For the text-containing cell, return its midpoint in [x, y] coordinate format. 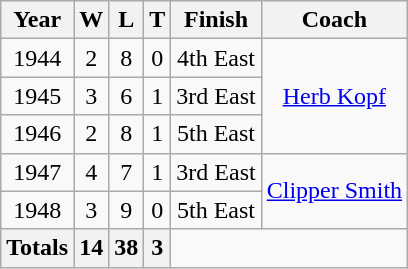
1947 [38, 172]
Clipper Smith [334, 191]
W [92, 20]
L [126, 20]
Coach [334, 20]
38 [126, 248]
6 [126, 96]
9 [126, 210]
1946 [38, 134]
Year [38, 20]
T [158, 20]
4th East [216, 58]
Herb Kopf [334, 96]
7 [126, 172]
1948 [38, 210]
1945 [38, 96]
4 [92, 172]
Finish [216, 20]
Totals [38, 248]
14 [92, 248]
1944 [38, 58]
